Provide the [x, y] coordinate of the cell's center where the given text is located.  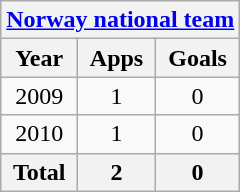
2009 [40, 96]
Goals [197, 58]
Apps [117, 58]
Year [40, 58]
2010 [40, 134]
Total [40, 172]
2 [117, 172]
Norway national team [120, 20]
